Pinpoint the cell where the given text exists, returning its (x, y) midpoint coordinate. 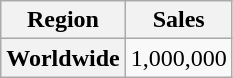
Region (63, 20)
Sales (178, 20)
1,000,000 (178, 58)
Worldwide (63, 58)
